Detect which cell encompasses the target text, then output its [x, y] center coordinate. 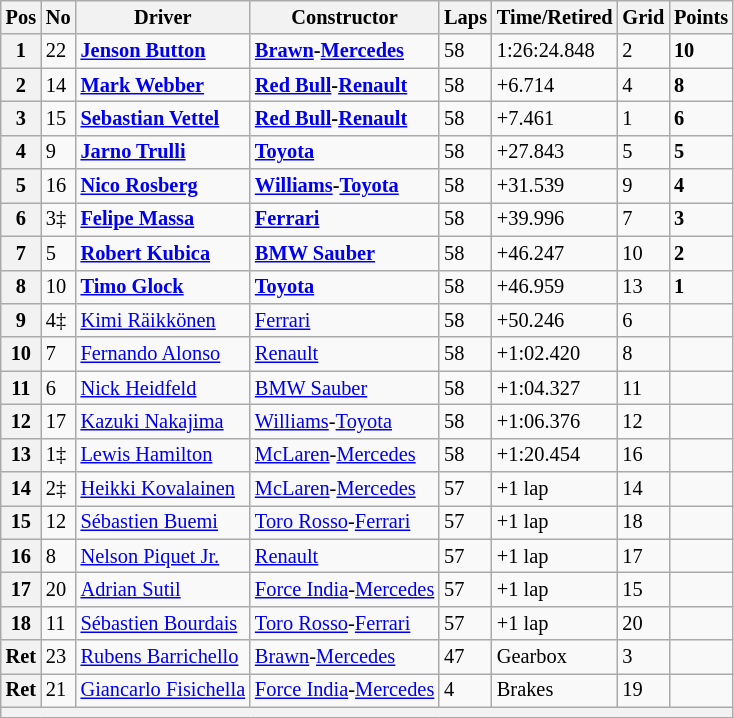
21 [58, 690]
+50.246 [555, 320]
Rubens Barrichello [163, 657]
19 [643, 690]
Gearbox [555, 657]
+1:02.420 [555, 354]
3‡ [58, 219]
Jarno Trulli [163, 152]
Adrian Sutil [163, 589]
Sébastien Buemi [163, 522]
+31.539 [555, 186]
+1:04.327 [555, 388]
Heikki Kovalainen [163, 489]
Mark Webber [163, 85]
Lewis Hamilton [163, 455]
Grid [643, 17]
Constructor [344, 17]
+6.714 [555, 85]
+1:06.376 [555, 421]
+46.247 [555, 253]
Felipe Massa [163, 219]
2‡ [58, 489]
Time/Retired [555, 17]
Pos [21, 17]
+46.959 [555, 287]
47 [466, 657]
Kazuki Nakajima [163, 421]
Nick Heidfeld [163, 388]
Laps [466, 17]
Kimi Räikkönen [163, 320]
No [58, 17]
Nelson Piquet Jr. [163, 556]
Sébastien Bourdais [163, 623]
Fernando Alonso [163, 354]
Robert Kubica [163, 253]
1‡ [58, 455]
1:26:24.848 [555, 51]
+27.843 [555, 152]
Giancarlo Fisichella [163, 690]
+39.996 [555, 219]
+7.461 [555, 118]
Points [701, 17]
+1:20.454 [555, 455]
Timo Glock [163, 287]
Jenson Button [163, 51]
Sebastian Vettel [163, 118]
Driver [163, 17]
4‡ [58, 320]
23 [58, 657]
Brakes [555, 690]
Nico Rosberg [163, 186]
22 [58, 51]
